Output the [x, y] coordinate of the center of the cell containing the given text.  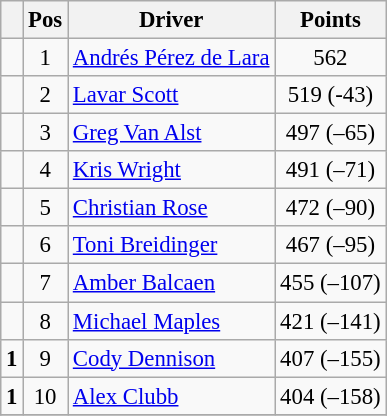
8 [46, 321]
519 (-43) [330, 95]
5 [46, 208]
Toni Breidinger [172, 245]
Michael Maples [172, 321]
4 [46, 170]
10 [46, 396]
491 (–71) [330, 170]
497 (–65) [330, 133]
404 (–158) [330, 396]
Andrés Pérez de Lara [172, 58]
3 [46, 133]
Kris Wright [172, 170]
Lavar Scott [172, 95]
6 [46, 245]
455 (–107) [330, 283]
Cody Dennison [172, 358]
Driver [172, 20]
9 [46, 358]
421 (–141) [330, 321]
2 [46, 95]
407 (–155) [330, 358]
Alex Clubb [172, 396]
Pos [46, 20]
562 [330, 58]
472 (–90) [330, 208]
467 (–95) [330, 245]
Christian Rose [172, 208]
Points [330, 20]
Amber Balcaen [172, 283]
7 [46, 283]
Greg Van Alst [172, 133]
